From the cell containing the given text, extract its center point as [X, Y] coordinate. 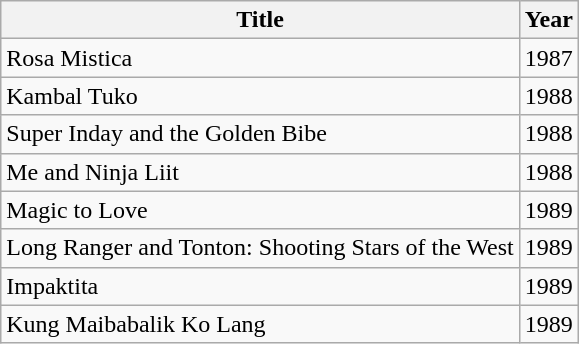
Year [548, 20]
Kambal Tuko [260, 96]
Super Inday and the Golden Bibe [260, 134]
1987 [548, 58]
Kung Maibabalik Ko Lang [260, 324]
Impaktita [260, 286]
Long Ranger and Tonton: Shooting Stars of the West [260, 248]
Rosa Mistica [260, 58]
Me and Ninja Liit [260, 172]
Title [260, 20]
Magic to Love [260, 210]
